Search for the cell housing the specified text and yield its (X, Y) center coordinate. 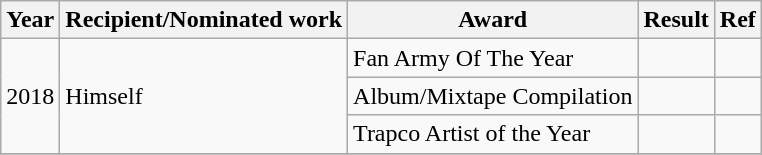
Year (30, 20)
Ref (738, 20)
Album/Mixtape Compilation (493, 96)
Fan Army Of The Year (493, 58)
Result (676, 20)
Recipient/Nominated work (204, 20)
Award (493, 20)
2018 (30, 96)
Himself (204, 96)
Trapco Artist of the Year (493, 134)
